Determine the (X, Y) coordinate at the center of the cell enclosing the given text.  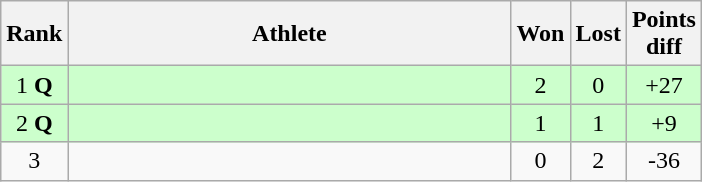
-36 (664, 161)
Lost (598, 34)
Athlete (290, 34)
+9 (664, 123)
+27 (664, 85)
Pointsdiff (664, 34)
Won (540, 34)
3 (34, 161)
Rank (34, 34)
1 Q (34, 85)
2 Q (34, 123)
